Search for the cell housing the specified text and yield its [X, Y] center coordinate. 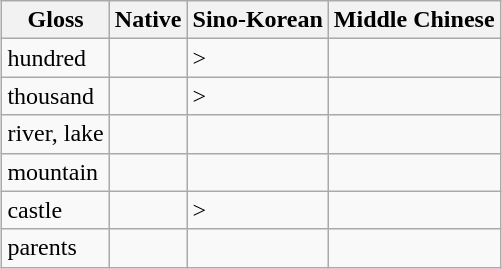
thousand [56, 96]
Gloss [56, 20]
Native [148, 20]
castle [56, 210]
parents [56, 248]
Sino-Korean [258, 20]
hundred [56, 58]
Middle Chinese [414, 20]
river, lake [56, 134]
mountain [56, 172]
